Return the (X, Y) coordinate for the center point of the cell that contains the specified text.  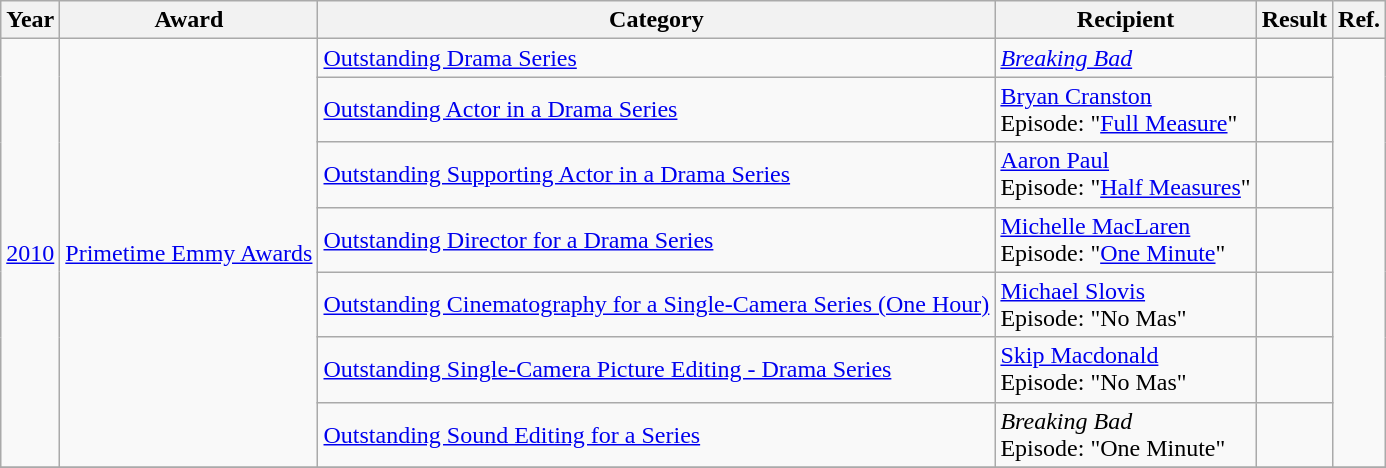
Outstanding Sound Editing for a Series (656, 434)
Category (656, 20)
Award (189, 20)
Recipient (1126, 20)
Michelle MacLaren Episode: "One Minute" (1126, 240)
Outstanding Single-Camera Picture Editing - Drama Series (656, 370)
Result (1294, 20)
Outstanding Supporting Actor in a Drama Series (656, 174)
Outstanding Drama Series (656, 58)
Ref. (1360, 20)
Breaking Bad (1126, 58)
Aaron Paul Episode: "Half Measures" (1126, 174)
Outstanding Actor in a Drama Series (656, 110)
Breaking Bad Episode: "One Minute" (1126, 434)
Skip Macdonald Episode: "No Mas" (1126, 370)
Year (30, 20)
Bryan Cranston Episode: "Full Measure" (1126, 110)
Michael Slovis Episode: "No Mas" (1126, 304)
Outstanding Cinematography for a Single-Camera Series (One Hour) (656, 304)
Primetime Emmy Awards (189, 253)
Outstanding Director for a Drama Series (656, 240)
2010 (30, 253)
